Return the [x, y] coordinate for the center point of the cell that contains the specified text.  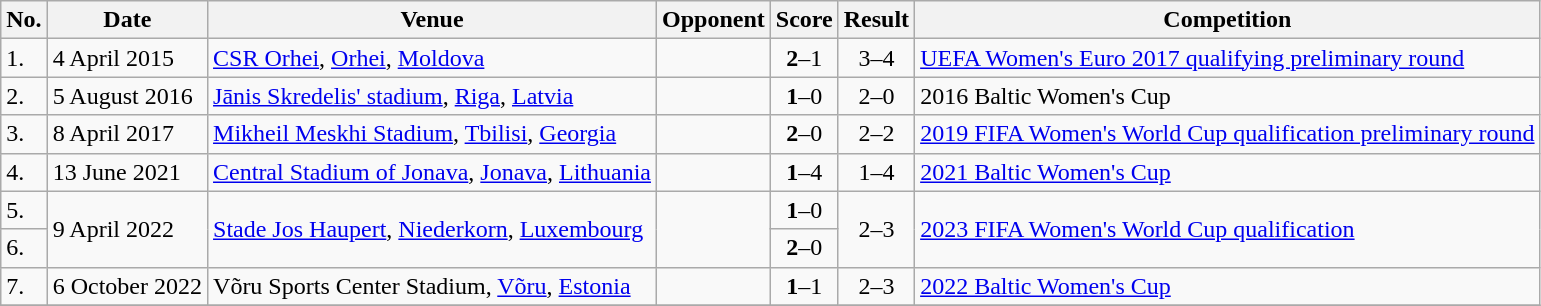
1. [24, 58]
9 April 2022 [127, 229]
8 April 2017 [127, 134]
4 April 2015 [127, 58]
5. [24, 210]
7. [24, 286]
Mikheil Meskhi Stadium, Tbilisi, Georgia [432, 134]
CSR Orhei, Orhei, Moldova [432, 58]
3–4 [876, 58]
2016 Baltic Women's Cup [1228, 96]
2019 FIFA Women's World Cup qualification preliminary round [1228, 134]
13 June 2021 [127, 172]
6 October 2022 [127, 286]
Competition [1228, 20]
Stade Jos Haupert, Niederkorn, Luxembourg [432, 229]
2. [24, 96]
2022 Baltic Women's Cup [1228, 286]
Jānis Skredelis' stadium, Riga, Latvia [432, 96]
Võru Sports Center Stadium, Võru, Estonia [432, 286]
2–1 [804, 58]
1–1 [804, 286]
4. [24, 172]
5 August 2016 [127, 96]
3. [24, 134]
Result [876, 20]
2021 Baltic Women's Cup [1228, 172]
UEFA Women's Euro 2017 qualifying preliminary round [1228, 58]
2023 FIFA Women's World Cup qualification [1228, 229]
No. [24, 20]
Date [127, 20]
2–2 [876, 134]
Venue [432, 20]
Opponent [713, 20]
6. [24, 248]
Score [804, 20]
Central Stadium of Jonava, Jonava, Lithuania [432, 172]
